Return [X, Y] of the center of cell containing provided text 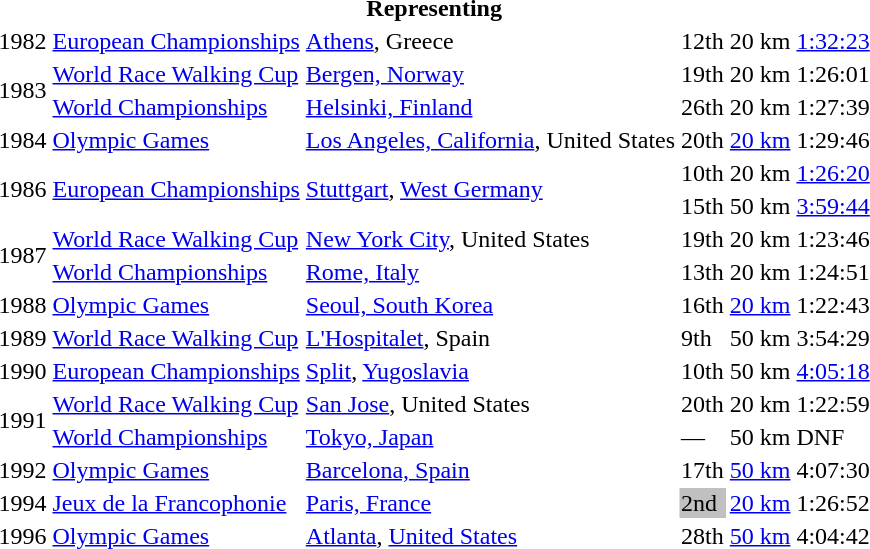
New York City, United States [490, 239]
15th [703, 206]
Helsinki, Finland [490, 107]
— [703, 437]
Barcelona, Spain [490, 470]
Stuttgart, West Germany [490, 190]
Paris, France [490, 503]
9th [703, 338]
2nd [703, 503]
Los Angeles, California, United States [490, 140]
Athens, Greece [490, 41]
12th [703, 41]
13th [703, 272]
17th [703, 470]
L'Hospitalet, Spain [490, 338]
Tokyo, Japan [490, 437]
Bergen, Norway [490, 74]
Jeux de la Francophonie [176, 503]
Rome, Italy [490, 272]
Split, Yugoslavia [490, 371]
26th [703, 107]
Seoul, South Korea [490, 305]
16th [703, 305]
San Jose, United States [490, 404]
